Provide the (X, Y) coordinate of the cell's center where the given text is located.  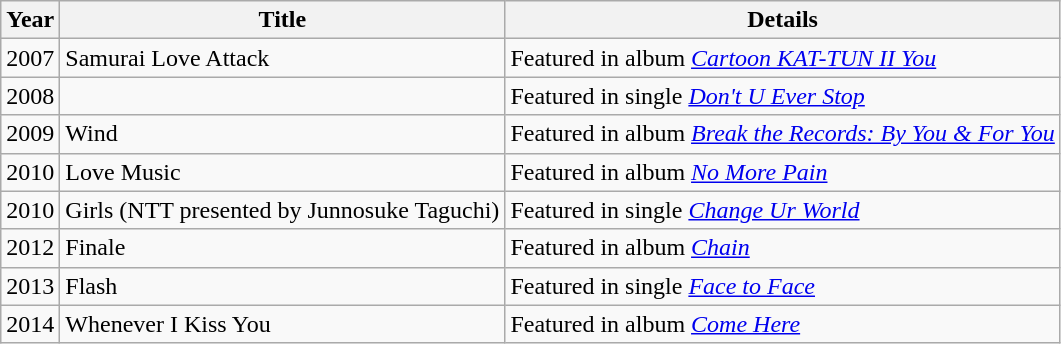
2009 (30, 134)
Title (282, 20)
Samurai Love Attack (282, 58)
Featured in album Break the Records: By You & For You (782, 134)
2014 (30, 324)
2008 (30, 96)
Wind (282, 134)
Featured in album Cartoon KAT-TUN II You (782, 58)
Love Music (282, 172)
Details (782, 20)
2012 (30, 248)
Whenever I Kiss You (282, 324)
Featured in single Face to Face (782, 286)
2013 (30, 286)
Featured in single Don't U Ever Stop (782, 96)
Girls (NTT presented by Junnosuke Taguchi) (282, 210)
Featured in single Change Ur World (782, 210)
Finale (282, 248)
Featured in album Come Here (782, 324)
Year (30, 20)
Flash (282, 286)
Featured in album No More Pain (782, 172)
Featured in album Chain (782, 248)
2007 (30, 58)
